Extract the [x, y] coordinate from the center of the cell holding the provided text.  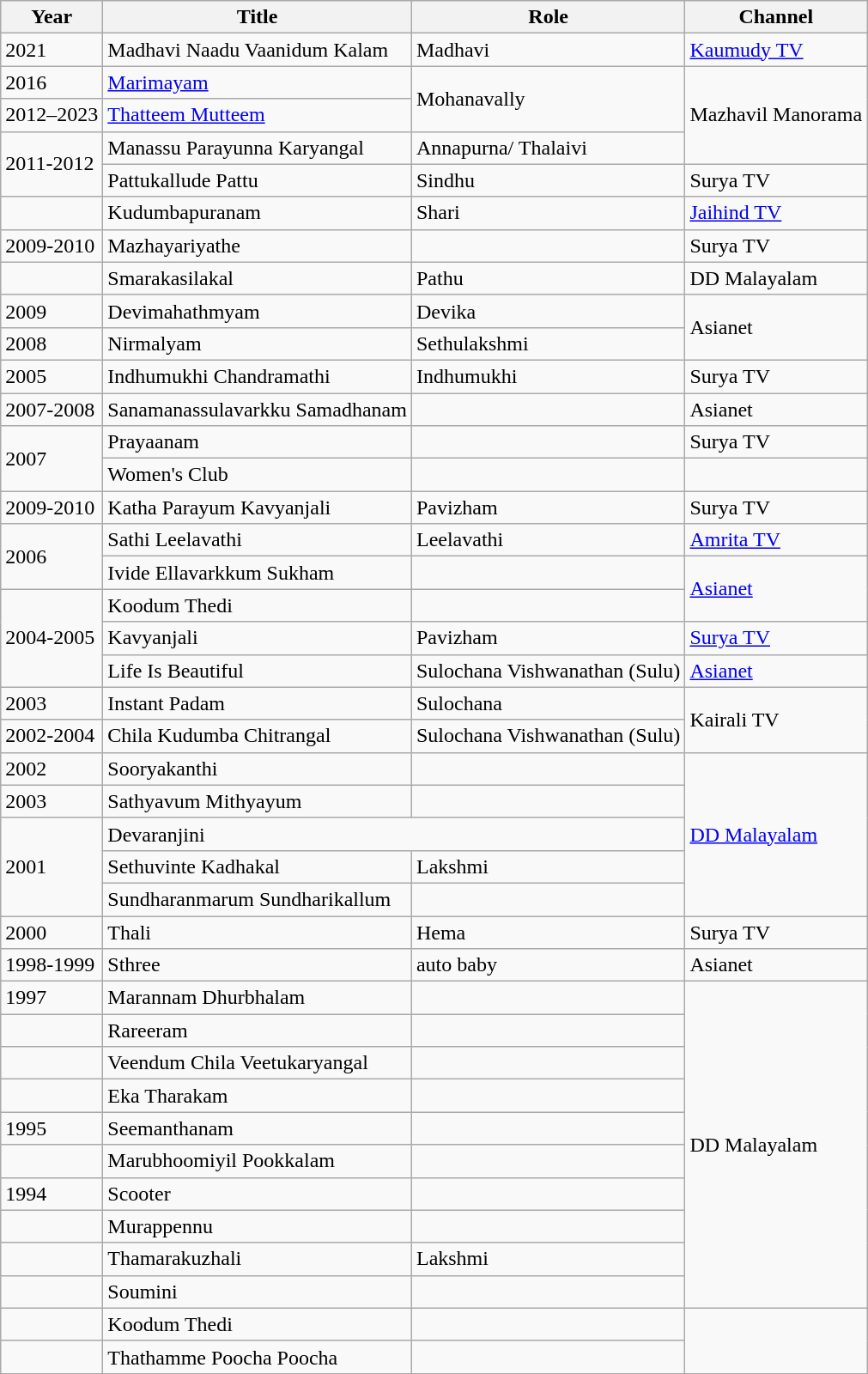
Smarakasilakal [258, 278]
Seemanthanam [258, 1128]
2021 [52, 50]
Channel [776, 17]
Thathamme Poocha Poocha [258, 1357]
Mohanavally [548, 99]
Amrita TV [776, 540]
1997 [52, 998]
Katha Parayum Kavyanjali [258, 508]
2008 [52, 343]
Mazhavil Manorama [776, 115]
Ivide Ellavarkkum Sukham [258, 573]
Marannam Dhurbhalam [258, 998]
Mazhayariyathe [258, 246]
1994 [52, 1194]
Sathyavum Mithyayum [258, 801]
Scooter [258, 1194]
1995 [52, 1128]
Murappennu [258, 1226]
1998-1999 [52, 965]
Sundharanmarum Sundharikallum [258, 899]
Sanamanassulavarkku Samadhanam [258, 410]
Soumini [258, 1292]
Eka Tharakam [258, 1096]
2002 [52, 769]
Manassu Parayunna Karyangal [258, 148]
Annapurna/ Thalaivi [548, 148]
Instant Padam [258, 703]
Devimahathmyam [258, 311]
Marubhoomiyil Pookkalam [258, 1161]
auto baby [548, 965]
2016 [52, 82]
Devika [548, 311]
Veendum Chila Veetukaryangal [258, 1063]
Jaihind TV [776, 213]
Devaranjini [394, 834]
2002-2004 [52, 736]
Indhumukhi [548, 376]
Prayaanam [258, 442]
2004-2005 [52, 638]
Nirmalyam [258, 343]
Marimayam [258, 82]
Role [548, 17]
Madhavi [548, 50]
Pathu [548, 278]
Madhavi Naadu Vaanidum Kalam [258, 50]
Sethulakshmi [548, 343]
Kairali TV [776, 720]
Leelavathi [548, 540]
Women's Club [258, 475]
Hema [548, 932]
Sulochana [548, 703]
Title [258, 17]
2011-2012 [52, 164]
2001 [52, 866]
2007 [52, 459]
Thatteem Mutteem [258, 115]
Kudumbapuranam [258, 213]
Kaumudy TV [776, 50]
Life Is Beautiful [258, 671]
Thali [258, 932]
2012–2023 [52, 115]
Sindhu [548, 180]
2005 [52, 376]
Sethuvinte Kadhakal [258, 866]
Pattukallude Pattu [258, 180]
2007-2008 [52, 410]
2000 [52, 932]
Sooryakanthi [258, 769]
2009 [52, 311]
Sthree [258, 965]
Sathi Leelavathi [258, 540]
Thamarakuzhali [258, 1259]
2006 [52, 556]
Rareeram [258, 1030]
Year [52, 17]
Chila Kudumba Chitrangal [258, 736]
Kavyanjali [258, 638]
Shari [548, 213]
Indhumukhi Chandramathi [258, 376]
